Identify which cell holds the provided text, then report its (x, y) central coordinate. 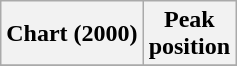
Peakposition (189, 34)
Chart (2000) (72, 34)
